From the cell containing the given text, extract its center point as [x, y] coordinate. 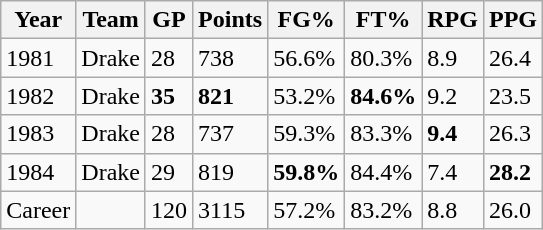
FG% [306, 20]
1982 [38, 96]
53.2% [306, 96]
80.3% [384, 58]
26.3 [512, 134]
29 [168, 172]
1983 [38, 134]
RPG [453, 20]
23.5 [512, 96]
GP [168, 20]
57.2% [306, 210]
9.4 [453, 134]
FT% [384, 20]
PPG [512, 20]
3115 [230, 210]
59.3% [306, 134]
738 [230, 58]
28.2 [512, 172]
8.9 [453, 58]
819 [230, 172]
84.6% [384, 96]
26.4 [512, 58]
1984 [38, 172]
Team [111, 20]
Points [230, 20]
26.0 [512, 210]
83.2% [384, 210]
Career [38, 210]
120 [168, 210]
7.4 [453, 172]
737 [230, 134]
9.2 [453, 96]
8.8 [453, 210]
821 [230, 96]
35 [168, 96]
56.6% [306, 58]
Year [38, 20]
83.3% [384, 134]
59.8% [306, 172]
1981 [38, 58]
84.4% [384, 172]
